Locate the cell with the specified text and output its (X, Y) center coordinate. 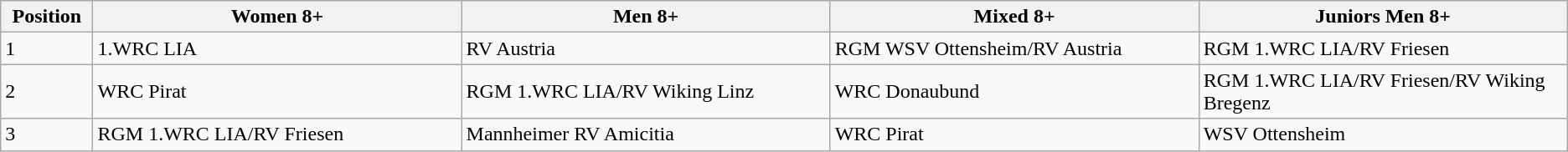
WSV Ottensheim (1383, 134)
RGM 1.WRC LIA/RV Friesen/RV Wiking Bregenz (1383, 92)
RV Austria (646, 48)
WRC Donaubund (1014, 92)
RGM WSV Ottensheim/RV Austria (1014, 48)
Mannheimer RV Amicitia (646, 134)
1.WRC LIA (277, 48)
3 (47, 134)
1 (47, 48)
RGM 1.WRC LIA/RV Wiking Linz (646, 92)
Women 8+ (277, 17)
Men 8+ (646, 17)
Position (47, 17)
2 (47, 92)
Juniors Men 8+ (1383, 17)
Mixed 8+ (1014, 17)
